Pinpoint the cell where the given text exists, returning its (X, Y) midpoint coordinate. 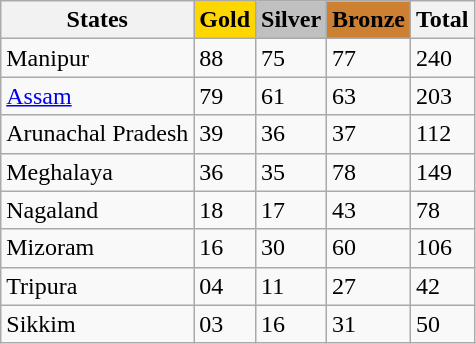
Bronze (369, 20)
88 (225, 58)
112 (443, 134)
Total (443, 20)
39 (225, 134)
11 (292, 286)
79 (225, 96)
Gold (225, 20)
106 (443, 248)
77 (369, 58)
03 (225, 324)
37 (369, 134)
Nagaland (98, 210)
42 (443, 286)
61 (292, 96)
63 (369, 96)
43 (369, 210)
Assam (98, 96)
50 (443, 324)
18 (225, 210)
Manipur (98, 58)
203 (443, 96)
Sikkim (98, 324)
Mizoram (98, 248)
Tripura (98, 286)
Arunachal Pradesh (98, 134)
Silver (292, 20)
30 (292, 248)
31 (369, 324)
Meghalaya (98, 172)
75 (292, 58)
States (98, 20)
04 (225, 286)
240 (443, 58)
149 (443, 172)
17 (292, 210)
35 (292, 172)
27 (369, 286)
60 (369, 248)
